Provide the [x, y] coordinate of the cell's center where the given text is located.  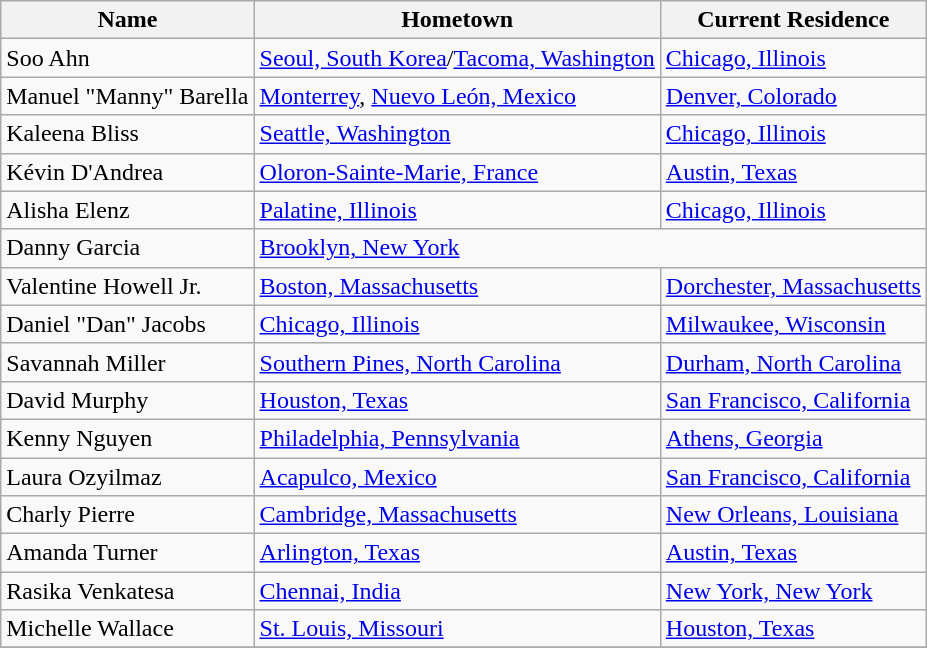
Seoul, South Korea/Tacoma, Washington [457, 58]
Brooklyn, New York [590, 248]
Boston, Massachusetts [457, 286]
Oloron-Sainte-Marie, France [457, 172]
Monterrey, Nuevo León, Mexico [457, 96]
Chennai, India [457, 591]
New Orleans, Louisiana [793, 515]
New York, New York [793, 591]
David Murphy [128, 400]
Valentine Howell Jr. [128, 286]
Amanda Turner [128, 553]
Current Residence [793, 20]
Danny Garcia [128, 248]
Cambridge, Massachusetts [457, 515]
Athens, Georgia [793, 438]
Kévin D'Andrea [128, 172]
Soo Ahn [128, 58]
Acapulco, Mexico [457, 477]
Alisha Elenz [128, 210]
Durham, North Carolina [793, 362]
Kenny Nguyen [128, 438]
Hometown [457, 20]
Daniel "Dan" Jacobs [128, 324]
Arlington, Texas [457, 553]
Manuel "Manny" Barella [128, 96]
Laura Ozyilmaz [128, 477]
Name [128, 20]
Dorchester, Massachusetts [793, 286]
Denver, Colorado [793, 96]
Milwaukee, Wisconsin [793, 324]
St. Louis, Missouri [457, 629]
Charly Pierre [128, 515]
Michelle Wallace [128, 629]
Palatine, Illinois [457, 210]
Kaleena Bliss [128, 134]
Rasika Venkatesa [128, 591]
Philadelphia, Pennsylvania [457, 438]
Savannah Miller [128, 362]
Southern Pines, North Carolina [457, 362]
Seattle, Washington [457, 134]
